For the text-containing cell, return its midpoint in (x, y) coordinate format. 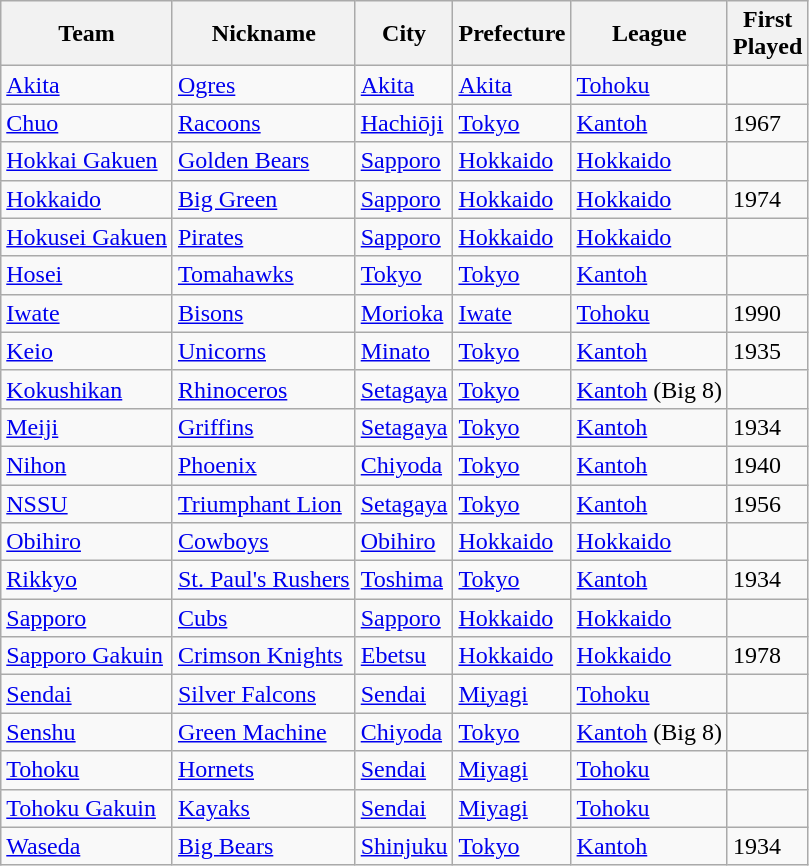
Minato (404, 351)
Kokushikan (87, 389)
Unicorns (264, 351)
Ogres (264, 85)
1935 (767, 351)
Rhinoceros (264, 389)
1978 (767, 656)
Big Bears (264, 846)
Big Green (264, 199)
Shinjuku (404, 846)
Nickname (264, 34)
Morioka (404, 313)
Chuo (87, 123)
Pirates (264, 237)
Meiji (87, 427)
Bisons (264, 313)
1956 (767, 503)
1990 (767, 313)
Keio (87, 351)
Tohoku Gakuin (87, 808)
League (649, 34)
Griffins (264, 427)
Crimson Knights (264, 656)
Cowboys (264, 542)
Cubs (264, 618)
Prefecture (512, 34)
Triumphant Lion (264, 503)
Hosei (87, 275)
Tomahawks (264, 275)
Nihon (87, 465)
St. Paul's Rushers (264, 580)
Sapporo Gakuin (87, 656)
Golden Bears (264, 161)
Senshu (87, 732)
Hokusei Gakuen (87, 237)
Hornets (264, 770)
1967 (767, 123)
Racoons (264, 123)
Phoenix (264, 465)
Kayaks (264, 808)
Green Machine (264, 732)
1974 (767, 199)
Hachiōji (404, 123)
City (404, 34)
Silver Falcons (264, 694)
FirstPlayed (767, 34)
Ebetsu (404, 656)
Waseda (87, 846)
Team (87, 34)
Rikkyo (87, 580)
Hokkai Gakuen (87, 161)
1940 (767, 465)
Toshima (404, 580)
NSSU (87, 503)
